Extract the [x, y] coordinate from the center of the cell holding the provided text.  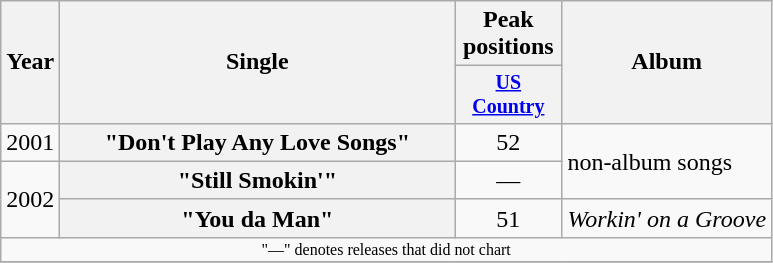
— [508, 180]
Workin' on a Groove [667, 218]
"Still Smokin'" [258, 180]
Peak positions [508, 34]
51 [508, 218]
Album [667, 62]
2002 [30, 199]
"You da Man" [258, 218]
"Don't Play Any Love Songs" [258, 142]
2001 [30, 142]
52 [508, 142]
non-album songs [667, 161]
Year [30, 62]
Single [258, 62]
"—" denotes releases that did not chart [386, 249]
US Country [508, 94]
